Search for the cell housing the specified text and yield its [x, y] center coordinate. 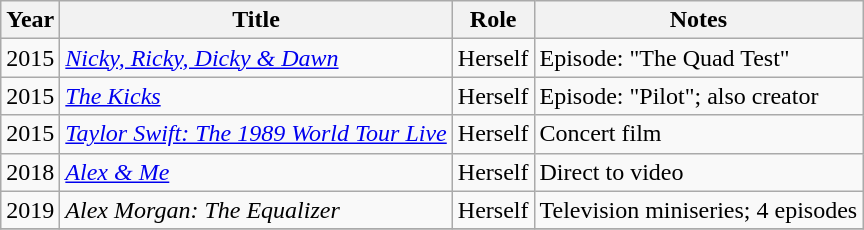
Alex Morgan: The Equalizer [256, 210]
Episode: "The Quad Test" [698, 58]
The Kicks [256, 96]
Title [256, 20]
2018 [30, 172]
Direct to video [698, 172]
2019 [30, 210]
Role [493, 20]
Episode: "Pilot"; also creator [698, 96]
Notes [698, 20]
Taylor Swift: The 1989 World Tour Live [256, 134]
Year [30, 20]
Television miniseries; 4 episodes [698, 210]
Nicky, Ricky, Dicky & Dawn [256, 58]
Concert film [698, 134]
Alex & Me [256, 172]
